For the text-containing cell, return its midpoint in [x, y] coordinate format. 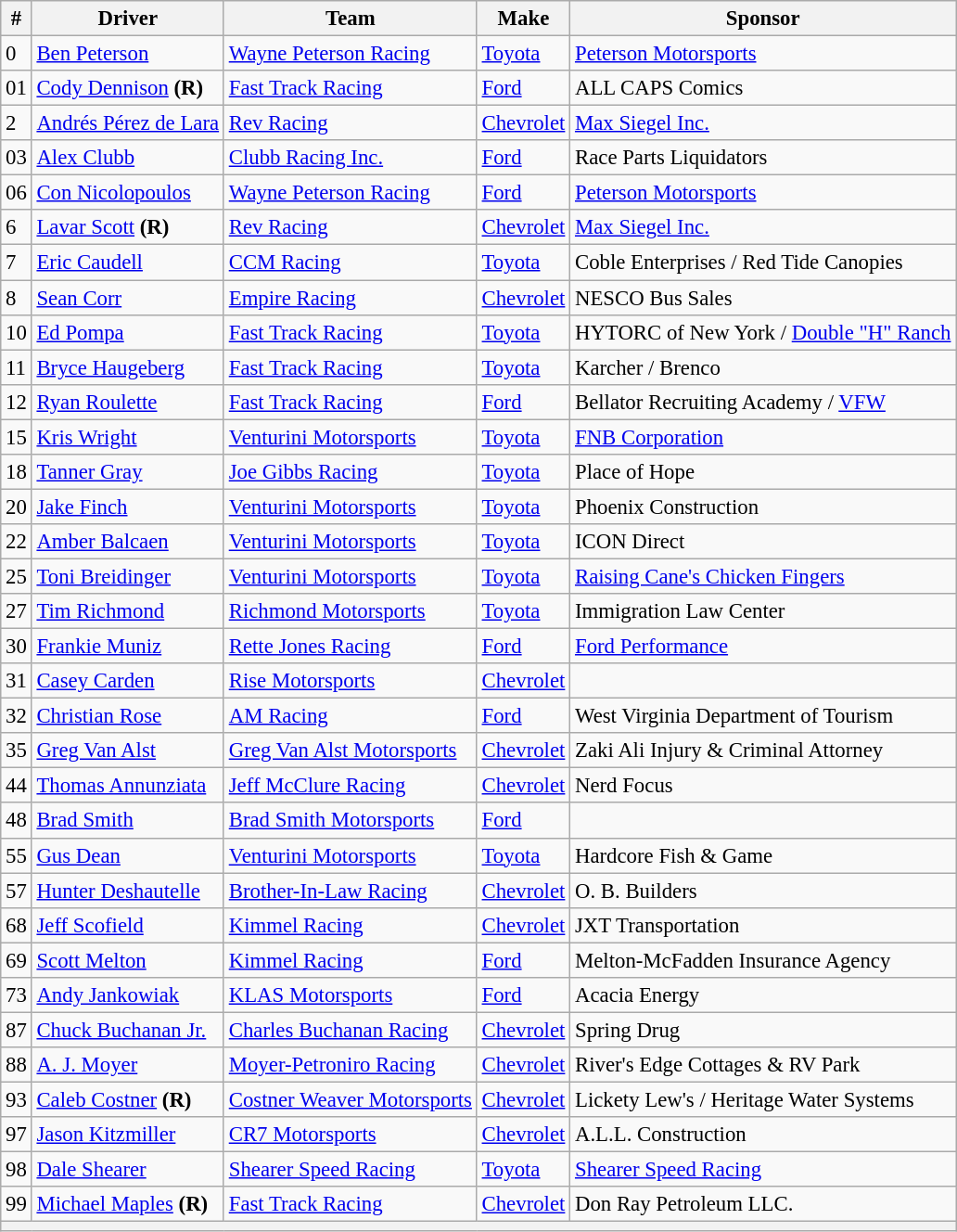
57 [17, 891]
Coble Enterprises / Red Tide Canopies [763, 263]
30 [17, 647]
Don Ray Petroleum LLC. [763, 1204]
KLAS Motorsports [351, 995]
Eric Caudell [128, 263]
Team [351, 19]
AM Racing [351, 716]
JXT Transportation [763, 925]
Richmond Motorsports [351, 611]
69 [17, 960]
Ryan Roulette [128, 402]
Raising Cane's Chicken Fingers [763, 576]
22 [17, 542]
Tanner Gray [128, 472]
0 [17, 54]
68 [17, 925]
93 [17, 1099]
Thomas Annunziata [128, 786]
CCM Racing [351, 263]
Frankie Muniz [128, 647]
Toni Breidinger [128, 576]
CR7 Motorsports [351, 1135]
Caleb Costner (R) [128, 1099]
Gus Dean [128, 855]
Alex Clubb [128, 158]
6 [17, 227]
Race Parts Liquidators [763, 158]
25 [17, 576]
Christian Rose [128, 716]
06 [17, 193]
15 [17, 437]
HYTORC of New York / Double "H" Ranch [763, 332]
18 [17, 472]
11 [17, 367]
03 [17, 158]
Kris Wright [128, 437]
Ed Pompa [128, 332]
Hardcore Fish & Game [763, 855]
O. B. Builders [763, 891]
Sean Corr [128, 298]
Costner Weaver Motorsports [351, 1099]
A.L.L. Construction [763, 1135]
Amber Balcaen [128, 542]
7 [17, 263]
Con Nicolopoulos [128, 193]
Melton-McFadden Insurance Agency [763, 960]
Michael Maples (R) [128, 1204]
Bellator Recruiting Academy / VFW [763, 402]
Andy Jankowiak [128, 995]
Jeff Scofield [128, 925]
Clubb Racing Inc. [351, 158]
48 [17, 821]
Joe Gibbs Racing [351, 472]
87 [17, 1030]
32 [17, 716]
Zaki Ali Injury & Criminal Attorney [763, 751]
Brother-In-Law Racing [351, 891]
Spring Drug [763, 1030]
Ford Performance [763, 647]
Scott Melton [128, 960]
Jeff McClure Racing [351, 786]
2 [17, 123]
Moyer-Petroniro Racing [351, 1065]
Empire Racing [351, 298]
Andrés Pérez de Lara [128, 123]
Hunter Deshautelle [128, 891]
Rise Motorsports [351, 681]
Lickety Lew's / Heritage Water Systems [763, 1099]
ICON Direct [763, 542]
Greg Van Alst [128, 751]
Dale Shearer [128, 1170]
ALL CAPS Comics [763, 88]
Karcher / Brenco [763, 367]
Acacia Energy [763, 995]
Place of Hope [763, 472]
Ben Peterson [128, 54]
River's Edge Cottages & RV Park [763, 1065]
Brad Smith Motorsports [351, 821]
Jason Kitzmiller [128, 1135]
31 [17, 681]
98 [17, 1170]
Lavar Scott (R) [128, 227]
01 [17, 88]
Brad Smith [128, 821]
West Virginia Department of Tourism [763, 716]
10 [17, 332]
# [17, 19]
55 [17, 855]
Chuck Buchanan Jr. [128, 1030]
12 [17, 402]
Phoenix Construction [763, 507]
27 [17, 611]
FNB Corporation [763, 437]
Immigration Law Center [763, 611]
Nerd Focus [763, 786]
Jake Finch [128, 507]
44 [17, 786]
Sponsor [763, 19]
Make [523, 19]
NESCO Bus Sales [763, 298]
97 [17, 1135]
Charles Buchanan Racing [351, 1030]
Tim Richmond [128, 611]
Greg Van Alst Motorsports [351, 751]
Cody Dennison (R) [128, 88]
Bryce Haugeberg [128, 367]
73 [17, 995]
99 [17, 1204]
Driver [128, 19]
35 [17, 751]
Rette Jones Racing [351, 647]
A. J. Moyer [128, 1065]
8 [17, 298]
Casey Carden [128, 681]
20 [17, 507]
88 [17, 1065]
